Scan for the cell matching the given text and deliver its (x, y) coordinate at center. 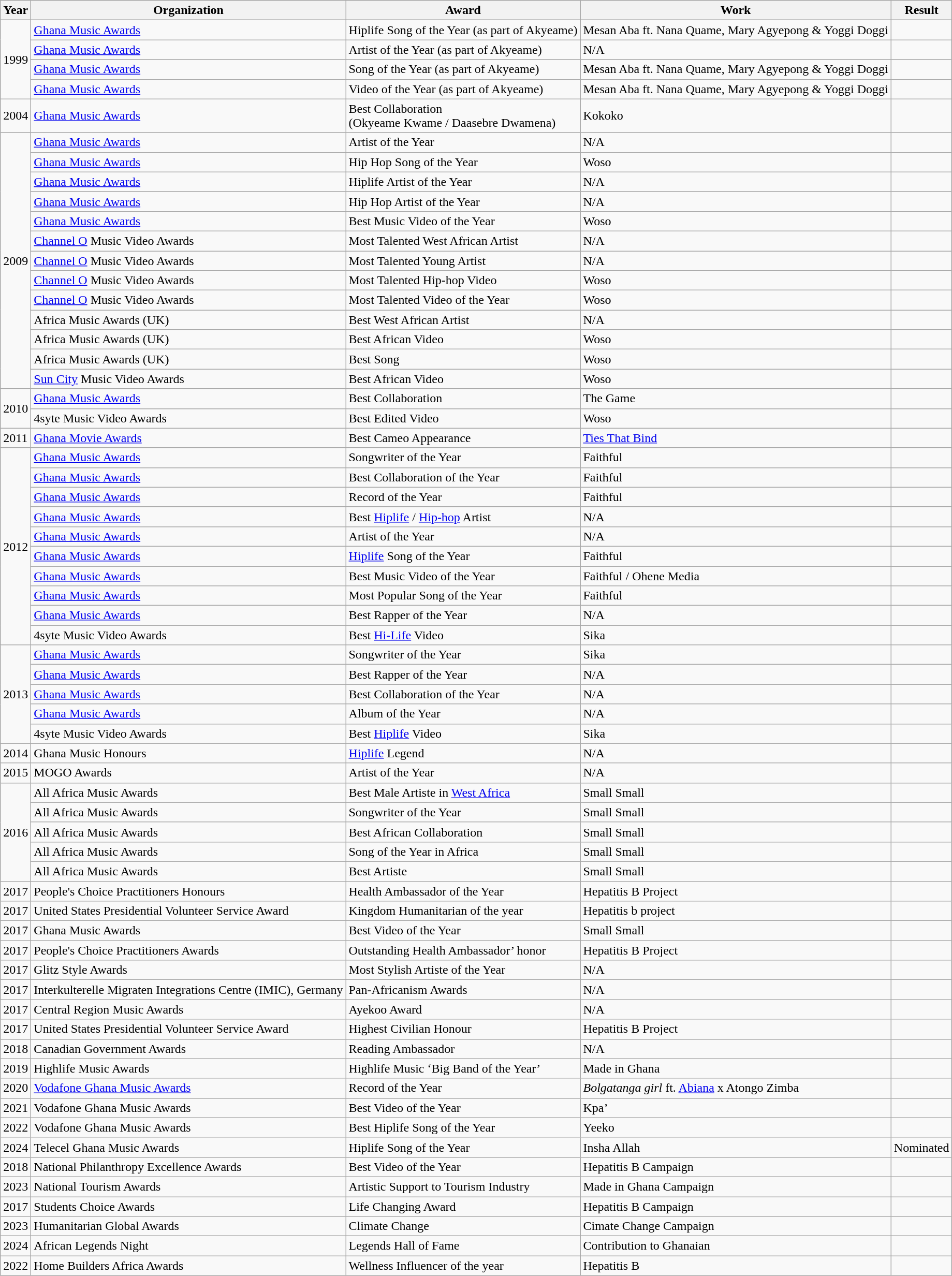
Most Talented Hip-hop Video (463, 281)
Best Male Artiste in West Africa (463, 793)
2011 (16, 438)
Award (463, 10)
Most Popular Song of the Year (463, 596)
Faithful / Ohene Media (736, 576)
Outstanding Health Ambassador’ honor (463, 950)
Telecel Ghana Music Awards (188, 1147)
Most Talented Young Artist (463, 260)
Album of the Year (463, 714)
Pan-Africanism Awards (463, 990)
Canadian Government Awards (188, 1049)
Best Collaboration (463, 399)
2019 (16, 1068)
Best Hiplife Song of the Year (463, 1127)
Year (16, 10)
Kokoko (736, 116)
Song of the Year in Africa (463, 852)
National Philanthropy Excellence Awards (188, 1167)
Bolgatanga girl ft. Abiana x Atongo Zimba (736, 1088)
Kingdom Humanitarian of the year (463, 911)
Best West African Artist (463, 320)
2004 (16, 116)
Students Choice Awards (188, 1207)
Best African Collaboration (463, 832)
Central Region Music Awards (188, 1009)
MOGO Awards (188, 773)
Best Hi-Life Video (463, 635)
Hip Hop Song of the Year (463, 162)
Hip Hop Artist of the Year (463, 201)
Most Stylish Artiste of the Year (463, 970)
Contribution to Ghanaian (736, 1246)
Highlife Music ‘Big Band of the Year’ (463, 1068)
2014 (16, 753)
Best Collaboration (Okyeame Kwame / Daasebre Dwamena) (463, 116)
Video of the Year (as part of Akyeame) (463, 89)
Glitz Style Awards (188, 970)
Reading Ambassador (463, 1049)
2013 (16, 694)
National Tourism Awards (188, 1186)
Best Cameo Appearance (463, 438)
Best Edited Video (463, 418)
Result (921, 10)
Home Builders Africa Awards (188, 1266)
Best Hiplife / Hip-hop Artist (463, 517)
Wellness Influencer of the year (463, 1266)
2015 (16, 773)
Best Song (463, 359)
Best Artiste (463, 871)
Sun City Music Video Awards (188, 379)
2012 (16, 547)
Interkulterelle Migraten Integrations Centre (IMIC), Germany (188, 990)
Made in Ghana Campaign (736, 1186)
Insha Allah (736, 1147)
Most Talented Video of the Year (463, 300)
Nominated (921, 1147)
Highest Civilian Honour (463, 1029)
Climate Change (463, 1226)
Health Ambassador of the Year (463, 891)
1999 (16, 60)
2010 (16, 408)
Legends Hall of Fame (463, 1246)
Most Talented West African Artist (463, 241)
Hiplife Legend (463, 753)
Artist of the Year (as part of Akyeame) (463, 50)
The Game (736, 399)
Hiplife Artist of the Year (463, 182)
Hiplife Song of the Year (as part of Akyeame) (463, 30)
African Legends Night (188, 1246)
Ties That Bind (736, 438)
Ghana Movie Awards (188, 438)
Work (736, 10)
Highlife Music Awards (188, 1068)
People's Choice Practitioners Honours (188, 891)
Hepatitis B (736, 1266)
2009 (16, 261)
Humanitarian Global Awards (188, 1226)
Ghana Music Honours (188, 753)
Ayekoo Award (463, 1009)
Kpa’ (736, 1108)
2016 (16, 832)
2021 (16, 1108)
Song of the Year (as part of Akyeame) (463, 69)
Life Changing Award (463, 1207)
Cimate Change Campaign (736, 1226)
2020 (16, 1088)
Best Hiplife Video (463, 734)
Made in Ghana (736, 1068)
Hepatitis b project (736, 911)
Yeeko (736, 1127)
Artistic Support to Tourism Industry (463, 1186)
Organization (188, 10)
People's Choice Practitioners Awards (188, 950)
